Scan for the cell matching the given text and deliver its [x, y] coordinate at center. 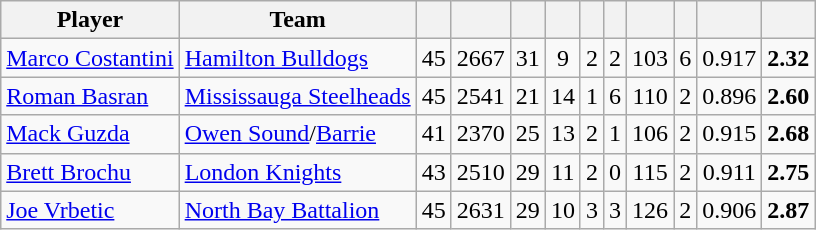
London Knights [298, 172]
Mississauga Steelheads [298, 96]
2370 [480, 134]
Marco Costantini [90, 58]
103 [650, 58]
2.87 [788, 210]
10 [562, 210]
0.896 [730, 96]
0.906 [730, 210]
2.75 [788, 172]
2.60 [788, 96]
25 [528, 134]
0.915 [730, 134]
Brett Brochu [90, 172]
Hamilton Bulldogs [298, 58]
Roman Basran [90, 96]
126 [650, 210]
21 [528, 96]
11 [562, 172]
Joe Vrbetic [90, 210]
Player [90, 20]
2667 [480, 58]
2631 [480, 210]
2.32 [788, 58]
Mack Guzda [90, 134]
Owen Sound/Barrie [298, 134]
13 [562, 134]
41 [434, 134]
0.917 [730, 58]
2541 [480, 96]
2.68 [788, 134]
0.911 [730, 172]
115 [650, 172]
9 [562, 58]
14 [562, 96]
2510 [480, 172]
106 [650, 134]
43 [434, 172]
Team [298, 20]
0 [614, 172]
North Bay Battalion [298, 210]
110 [650, 96]
31 [528, 58]
